Return (x, y) of the center of cell containing provided text 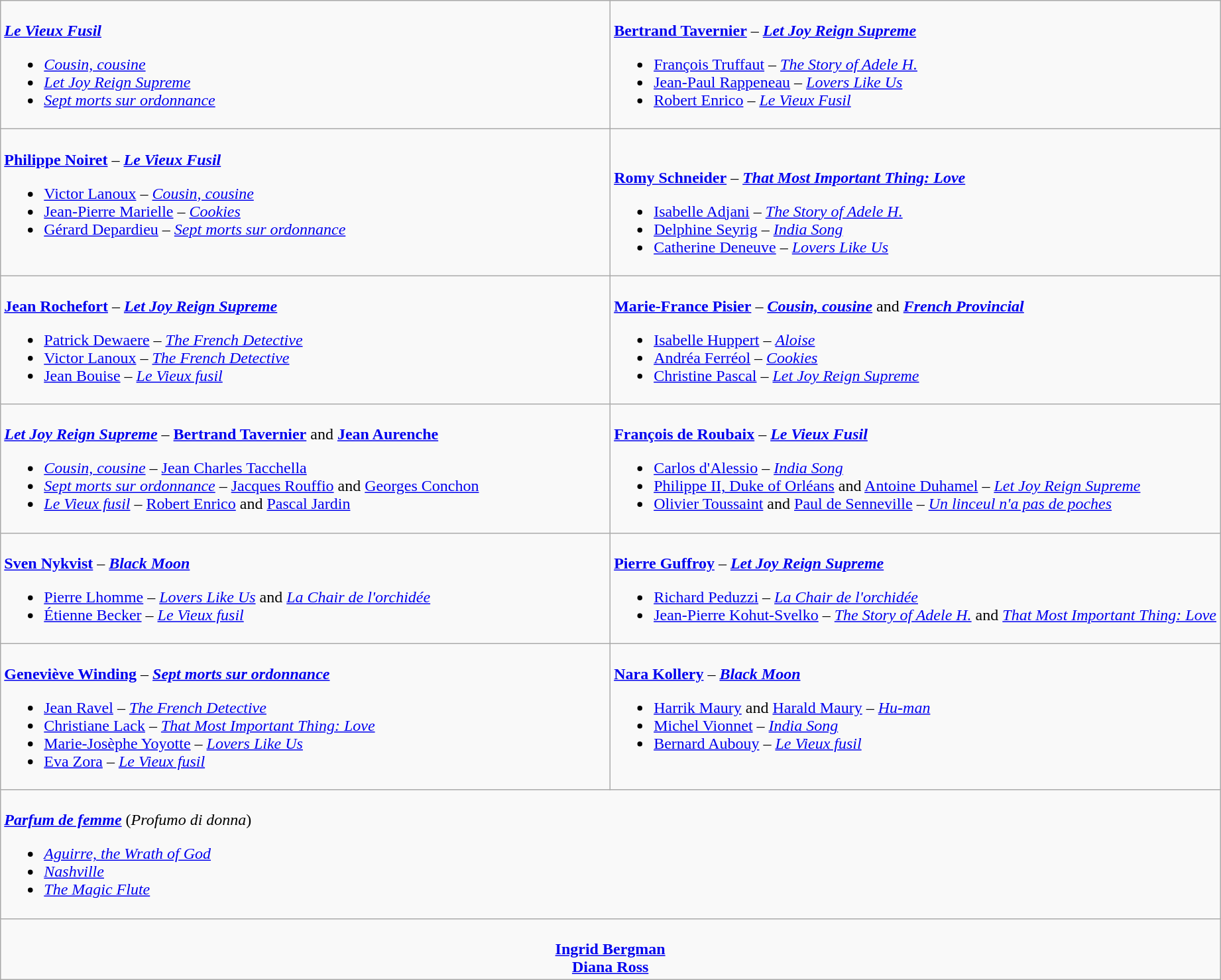
Nara Kollery – Black MoonHarrik Maury and Harald Maury – Hu-manMichel Vionnet – India SongBernard Aubouy – Le Vieux fusil (915, 717)
Bertrand Tavernier – Let Joy Reign SupremeFrançois Truffaut – The Story of Adele H.Jean-Paul Rappeneau – Lovers Like UsRobert Enrico – Le Vieux Fusil (915, 65)
Le Vieux FusilCousin, cousineLet Joy Reign SupremeSept morts sur ordonnance (306, 65)
Philippe Noiret – Le Vieux FusilVictor Lanoux – Cousin, cousineJean-Pierre Marielle – CookiesGérard Depardieu – Sept morts sur ordonnance (306, 203)
Sven Nykvist – Black MoonPierre Lhomme – Lovers Like Us and La Chair de l'orchidéeÉtienne Becker – Le Vieux fusil (306, 588)
Ingrid Bergman Diana Ross (610, 949)
Jean Rochefort – Let Joy Reign SupremePatrick Dewaere – The French DetectiveVictor Lanoux – The French DetectiveJean Bouise – Le Vieux fusil (306, 340)
Parfum de femme (Profumo di donna)Aguirre, the Wrath of GodNashvilleThe Magic Flute (610, 854)
Marie-France Pisier – Cousin, cousine and French ProvincialIsabelle Huppert – AloiseAndréa Ferréol – CookiesChristine Pascal – Let Joy Reign Supreme (915, 340)
Romy Schneider – That Most Important Thing: LoveIsabelle Adjani – The Story of Adele H.Delphine Seyrig – India SongCatherine Deneuve – Lovers Like Us (915, 203)
